Detect which cell encompasses the target text, then output its [X, Y] center coordinate. 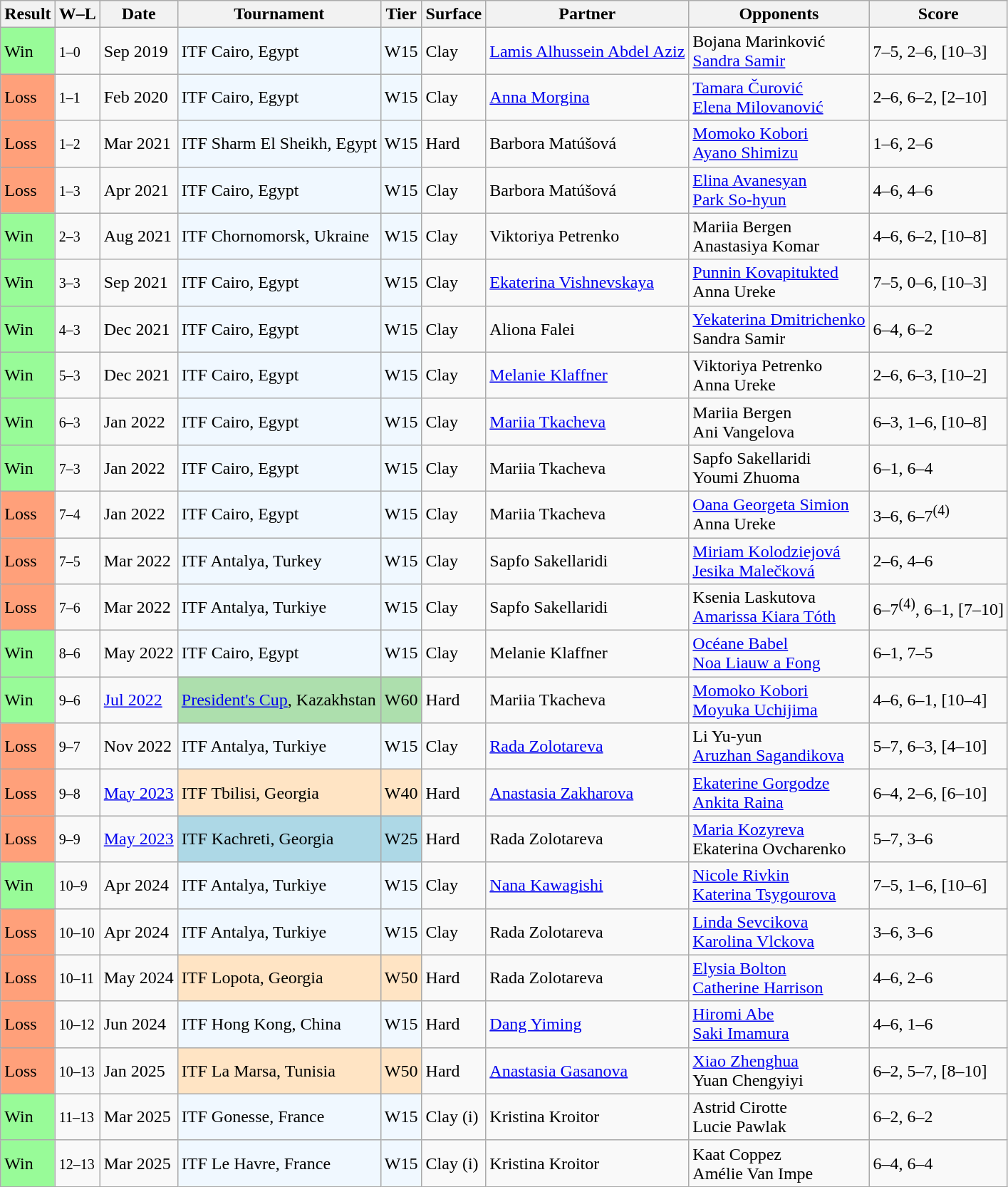
4–3 [77, 329]
Jul 2022 [138, 700]
6–4, 6–4 [938, 1163]
7–5 [77, 560]
Sep 2019 [138, 51]
6–1, 6–4 [938, 467]
Océane Babel Noa Liauw a Fong [779, 654]
Result [28, 14]
Momoko Kobori Ayano Shimizu [779, 144]
7–4 [77, 514]
Viktoriya Petrenko [587, 237]
6–1, 7–5 [938, 654]
Ekaterine Gorgodze Ankita Raina [779, 792]
Sep 2021 [138, 282]
3–6, 6–7(4) [938, 514]
Date [138, 14]
ITF Hong Kong, China [279, 1025]
1–0 [77, 51]
Ekaterina Vishnevskaya [587, 282]
Tamara Čurović Elena Milovanović [779, 97]
9–8 [77, 792]
W60 [401, 700]
2–6, 6–2, [2–10] [938, 97]
6–3 [77, 422]
7–5, 2–6, [10–3] [938, 51]
Bojana Marinković Sandra Samir [779, 51]
Apr 2021 [138, 190]
ITF La Marsa, Tunisia [279, 1070]
5–7, 3–6 [938, 839]
4–6, 1–6 [938, 1025]
Ksenia Laskutova Amarissa Kiara Tóth [779, 607]
Punnin Kovapitukted Anna Ureke [779, 282]
7–6 [77, 607]
9–9 [77, 839]
Kaat Coppez Amélie Van Impe [779, 1163]
Jan 2025 [138, 1070]
Nicole Rivkin Katerina Tsygourova [779, 885]
Hiromi Abe Saki Imamura [779, 1025]
May 2024 [138, 978]
1–3 [77, 190]
5–3 [77, 375]
Partner [587, 14]
Maria Kozyreva Ekaterina Ovcharenko [779, 839]
ITF Le Havre, France [279, 1163]
Lamis Alhussein Abdel Aziz [587, 51]
2–3 [77, 237]
7–5, 0–6, [10–3] [938, 282]
Sapfo Sakellaridi Youmi Zhuoma [779, 467]
Nov 2022 [138, 747]
Oana Georgeta Simion Anna Ureke [779, 514]
Tournament [279, 14]
4–6, 6–2, [10–8] [938, 237]
ITF Antalya, Turkey [279, 560]
Anastasia Gasanova [587, 1070]
1–1 [77, 97]
9–7 [77, 747]
Elina Avanesyan Park So-hyun [779, 190]
Viktoriya Petrenko Anna Ureke [779, 375]
Aug 2021 [138, 237]
6–4, 6–2 [938, 329]
11–13 [77, 1117]
ITF Chornomorsk, Ukraine [279, 237]
Momoko Kobori Moyuka Uchijima [779, 700]
W40 [401, 792]
6–3, 1–6, [10–8] [938, 422]
ITF Lopota, Georgia [279, 978]
President's Cup, Kazakhstan [279, 700]
ITF Kachreti, Georgia [279, 839]
Mar 2021 [138, 144]
Aliona Falei [587, 329]
6–2, 5–7, [8–10] [938, 1070]
4–6, 6–1, [10–4] [938, 700]
Score [938, 14]
10–13 [77, 1070]
6–4, 2–6, [6–10] [938, 792]
Surface [454, 14]
Mariia Bergen Anastasiya Komar [779, 237]
1–2 [77, 144]
Linda Sevcikova Karolina Vlckova [779, 932]
Nana Kawagishi [587, 885]
ITF Gonesse, France [279, 1117]
ITF Tbilisi, Georgia [279, 792]
Anastasia Zakharova [587, 792]
2–6, 6–3, [10–2] [938, 375]
10–9 [77, 885]
Mariia Bergen Ani Vangelova [779, 422]
7–3 [77, 467]
7–5, 1–6, [10–6] [938, 885]
3–6, 3–6 [938, 932]
9–6 [77, 700]
10–12 [77, 1025]
4–6, 2–6 [938, 978]
3–3 [77, 282]
Feb 2020 [138, 97]
1–6, 2–6 [938, 144]
W25 [401, 839]
10–11 [77, 978]
6–2, 6–2 [938, 1117]
Li Yu-yun Aruzhan Sagandikova [779, 747]
May 2022 [138, 654]
Elysia Bolton Catherine Harrison [779, 978]
2–6, 4–6 [938, 560]
Jun 2024 [138, 1025]
6–7(4), 6–1, [7–10] [938, 607]
8–6 [77, 654]
Miriam Kolodziejová Jesika Malečková [779, 560]
5–7, 6–3, [4–10] [938, 747]
ITF Sharm El Sheikh, Egypt [279, 144]
Opponents [779, 14]
Anna Morgina [587, 97]
Tier [401, 14]
Dang Yiming [587, 1025]
10–10 [77, 932]
4–6, 4–6 [938, 190]
12–13 [77, 1163]
W–L [77, 14]
Yekaterina Dmitrichenko Sandra Samir [779, 329]
Astrid Cirotte Lucie Pawlak [779, 1117]
Xiao Zhenghua Yuan Chengyiyi [779, 1070]
